Detect which cell encompasses the target text, then output its (X, Y) center coordinate. 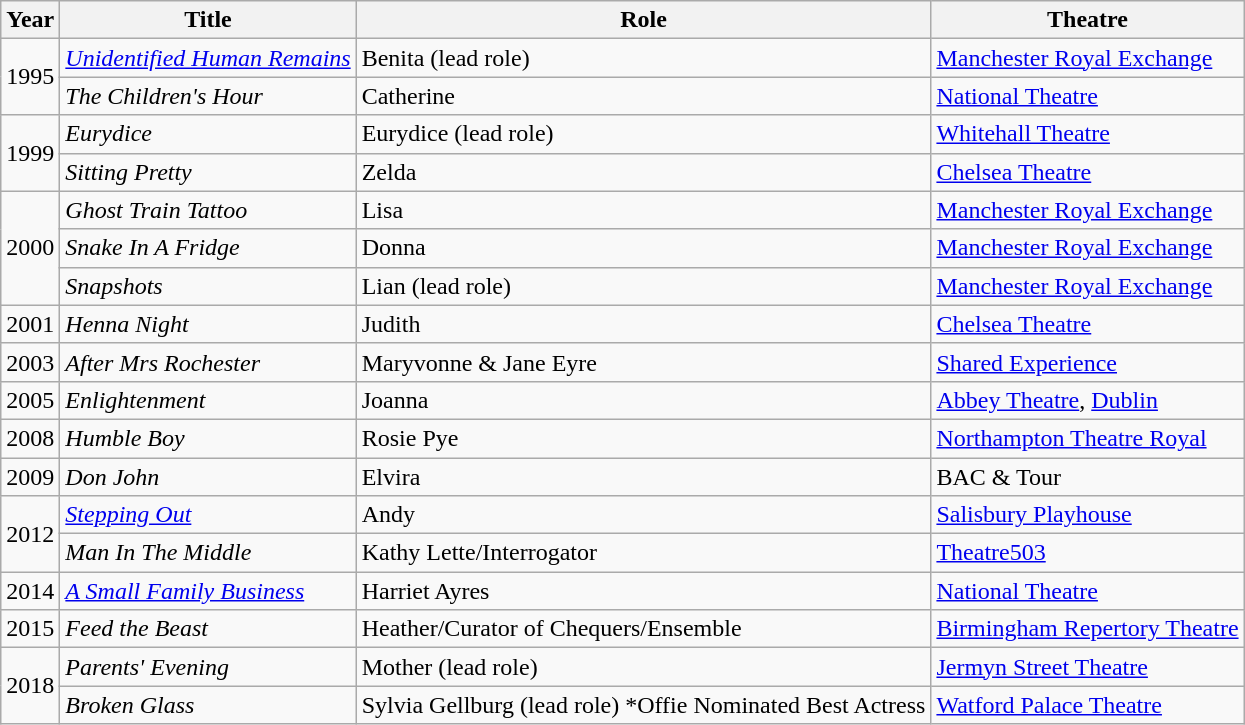
2005 (30, 400)
2009 (30, 477)
Title (208, 20)
Mother (lead role) (644, 667)
Catherine (644, 96)
Ghost Train Tattoo (208, 210)
1999 (30, 153)
Eurydice (208, 134)
Lian (lead role) (644, 286)
Birmingham Repertory Theatre (1088, 629)
Don John (208, 477)
Maryvonne & Jane Eyre (644, 362)
Andy (644, 515)
Unidentified Human Remains (208, 58)
Broken Glass (208, 705)
Joanna (644, 400)
Enlightenment (208, 400)
Snake In A Fridge (208, 248)
Snapshots (208, 286)
2012 (30, 534)
2000 (30, 248)
2003 (30, 362)
Eurydice (lead role) (644, 134)
Theatre (1088, 20)
Shared Experience (1088, 362)
Role (644, 20)
Sylvia Gellburg (lead role) *Offie Nominated Best Actress (644, 705)
Kathy Lette/Interrogator (644, 553)
BAC & Tour (1088, 477)
Judith (644, 324)
The Children's Hour (208, 96)
2015 (30, 629)
Zelda (644, 172)
Feed the Beast (208, 629)
Man In The Middle (208, 553)
Salisbury Playhouse (1088, 515)
Northampton Theatre Royal (1088, 438)
Theatre503 (1088, 553)
Abbey Theatre, Dublin (1088, 400)
Benita (lead role) (644, 58)
Donna (644, 248)
Year (30, 20)
Watford Palace Theatre (1088, 705)
Henna Night (208, 324)
2001 (30, 324)
2008 (30, 438)
Humble Boy (208, 438)
After Mrs Rochester (208, 362)
Whitehall Theatre (1088, 134)
2014 (30, 591)
2018 (30, 686)
Parents' Evening (208, 667)
Harriet Ayres (644, 591)
Lisa (644, 210)
1995 (30, 77)
Jermyn Street Theatre (1088, 667)
Heather/Curator of Chequers/Ensemble (644, 629)
Stepping Out (208, 515)
Elvira (644, 477)
Rosie Pye (644, 438)
A Small Family Business (208, 591)
Sitting Pretty (208, 172)
